Detect which cell encompasses the target text, then output its [x, y] center coordinate. 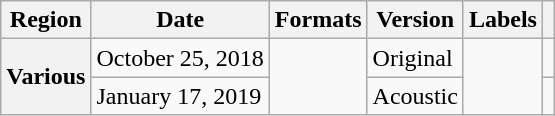
Labels [502, 20]
October 25, 2018 [180, 58]
Original [415, 58]
Acoustic [415, 96]
Version [415, 20]
Various [46, 77]
January 17, 2019 [180, 96]
Formats [318, 20]
Region [46, 20]
Date [180, 20]
